Return (X, Y) of the center of cell containing provided text 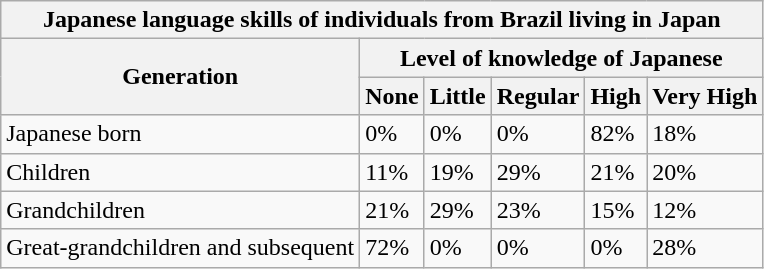
12% (705, 210)
Regular (538, 96)
Little (458, 96)
Great-grandchildren and subsequent (180, 248)
Grandchildren (180, 210)
28% (705, 248)
Very High (705, 96)
Japanese language skills of individuals from Brazil living in Japan (382, 20)
20% (705, 172)
None (392, 96)
23% (538, 210)
18% (705, 134)
Japanese born (180, 134)
Generation (180, 77)
82% (616, 134)
High (616, 96)
19% (458, 172)
15% (616, 210)
72% (392, 248)
Children (180, 172)
Level of knowledge of Japanese (562, 58)
11% (392, 172)
